Identify which cell holds the provided text, then report its [x, y] central coordinate. 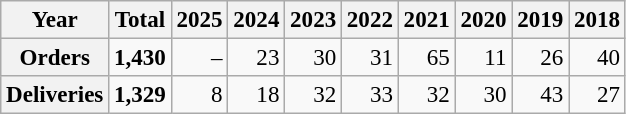
65 [426, 58]
33 [370, 95]
– [200, 58]
18 [256, 95]
2024 [256, 20]
2022 [370, 20]
2023 [314, 20]
Deliveries [55, 95]
Orders [55, 58]
2020 [484, 20]
40 [598, 58]
31 [370, 58]
43 [540, 95]
Total [140, 20]
2025 [200, 20]
2018 [598, 20]
2019 [540, 20]
23 [256, 58]
27 [598, 95]
Year [55, 20]
8 [200, 95]
2021 [426, 20]
11 [484, 58]
1,430 [140, 58]
26 [540, 58]
1,329 [140, 95]
